For the text-containing cell, return its midpoint in [X, Y] coordinate format. 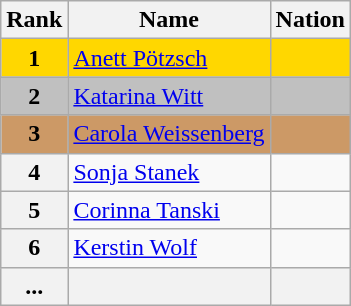
Nation [310, 20]
Anett Pötzsch [169, 58]
Katarina Witt [169, 96]
Rank [34, 20]
5 [34, 210]
Kerstin Wolf [169, 248]
Corinna Tanski [169, 210]
Carola Weissenberg [169, 134]
Sonja Stanek [169, 172]
3 [34, 134]
1 [34, 58]
4 [34, 172]
... [34, 286]
6 [34, 248]
Name [169, 20]
2 [34, 96]
